Determine the [x, y] coordinate at the center of the cell enclosing the given text.  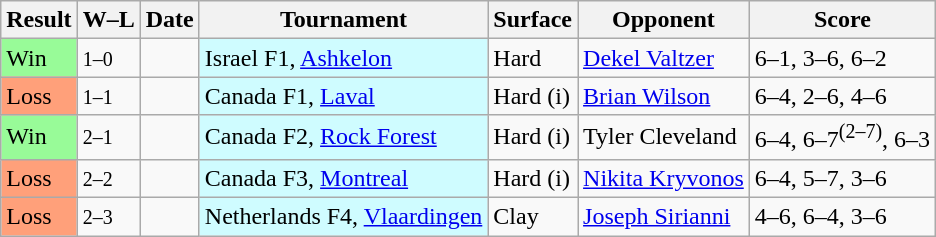
1–0 [108, 58]
Canada F2, Rock Forest [344, 138]
Brian Wilson [664, 96]
2–1 [108, 138]
W–L [108, 20]
Netherlands F4, Vlaardingen [344, 217]
Score [842, 20]
Dekel Valtzer [664, 58]
6–4, 5–7, 3–6 [842, 178]
1–1 [108, 96]
Joseph Sirianni [664, 217]
6–4, 6–7(2–7), 6–3 [842, 138]
Hard [533, 58]
Israel F1, Ashkelon [344, 58]
Result [39, 20]
Canada F1, Laval [344, 96]
Surface [533, 20]
Date [170, 20]
6–1, 3–6, 6–2 [842, 58]
2–3 [108, 217]
2–2 [108, 178]
Clay [533, 217]
6–4, 2–6, 4–6 [842, 96]
Tournament [344, 20]
Opponent [664, 20]
4–6, 6–4, 3–6 [842, 217]
Nikita Kryvonos [664, 178]
Canada F3, Montreal [344, 178]
Tyler Cleveland [664, 138]
